Extract the [X, Y] coordinate from the center of the cell holding the provided text.  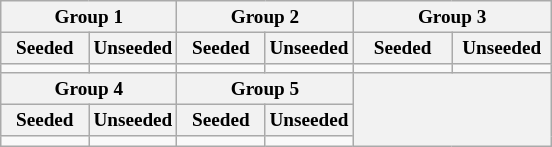
Group 2 [265, 17]
Group 4 [89, 89]
Group 3 [452, 17]
Group 1 [89, 17]
Group 5 [265, 89]
